Find where the given text appears and provide that cell's center as [x, y] coordinate. 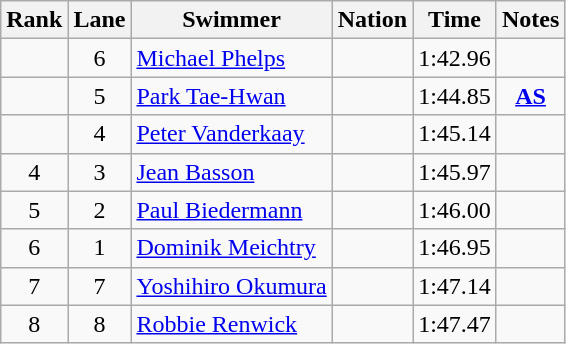
Michael Phelps [232, 58]
1:44.85 [455, 96]
2 [100, 210]
Peter Vanderkaay [232, 134]
3 [100, 172]
Paul Biedermann [232, 210]
1:46.00 [455, 210]
1:47.47 [455, 324]
1:45.97 [455, 172]
Time [455, 20]
Rank [34, 20]
Robbie Renwick [232, 324]
Jean Basson [232, 172]
1:46.95 [455, 248]
1:45.14 [455, 134]
Park Tae-Hwan [232, 96]
1:42.96 [455, 58]
Notes [530, 20]
1 [100, 248]
AS [530, 96]
Lane [100, 20]
Yoshihiro Okumura [232, 286]
1:47.14 [455, 286]
Nation [372, 20]
Swimmer [232, 20]
Dominik Meichtry [232, 248]
